Identify which cell holds the provided text, then report its (x, y) central coordinate. 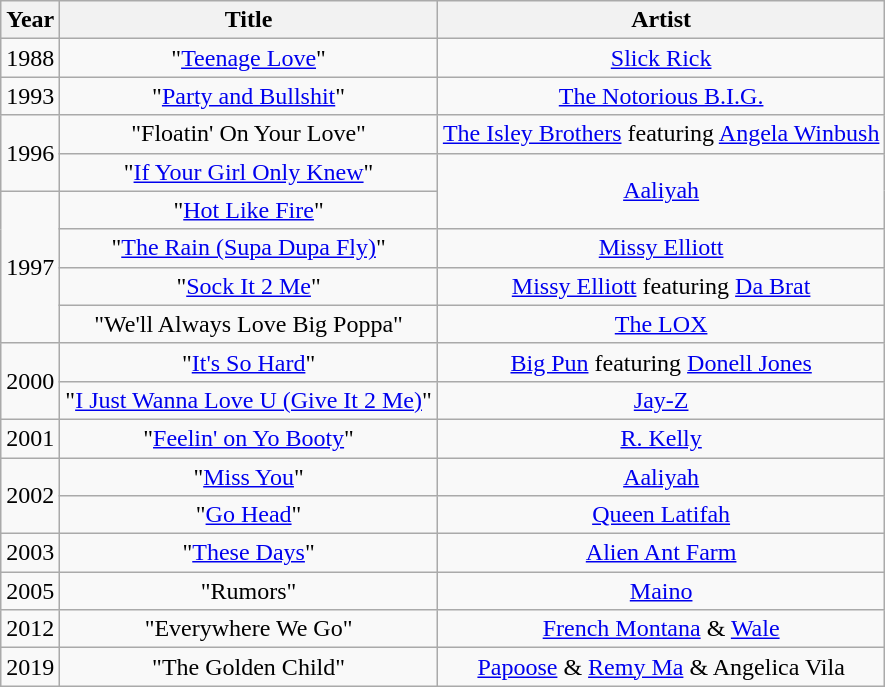
"Teenage Love" (249, 58)
"Floatin' On Your Love" (249, 134)
2001 (30, 438)
"If Your Girl Only Knew" (249, 172)
"Feelin' on Yo Booty" (249, 438)
1993 (30, 96)
The Notorious B.I.G. (661, 96)
"These Days" (249, 553)
1988 (30, 58)
"Everywhere We Go" (249, 629)
Title (249, 20)
"Party and Bullshit" (249, 96)
1997 (30, 267)
"Sock It 2 Me" (249, 286)
"I Just Wanna Love U (Give It 2 Me)" (249, 400)
Slick Rick (661, 58)
2012 (30, 629)
"Rumors" (249, 591)
"Miss You" (249, 477)
"Go Head" (249, 515)
2005 (30, 591)
2003 (30, 553)
"Hot Like Fire" (249, 210)
Jay-Z (661, 400)
"It's So Hard" (249, 362)
Missy Elliott featuring Da Brat (661, 286)
2000 (30, 381)
R. Kelly (661, 438)
Alien Ant Farm (661, 553)
"We'll Always Love Big Poppa" (249, 324)
Big Pun featuring Donell Jones (661, 362)
The Isley Brothers featuring Angela Winbush (661, 134)
Missy Elliott (661, 248)
2002 (30, 496)
1996 (30, 153)
2019 (30, 667)
The LOX (661, 324)
Papoose & Remy Ma & Angelica Vila (661, 667)
Artist (661, 20)
"The Rain (Supa Dupa Fly)" (249, 248)
Maino (661, 591)
French Montana & Wale (661, 629)
Queen Latifah (661, 515)
Year (30, 20)
"The Golden Child" (249, 667)
